Capture the cell that displays the provided text and extract its [x, y] central coordinate. 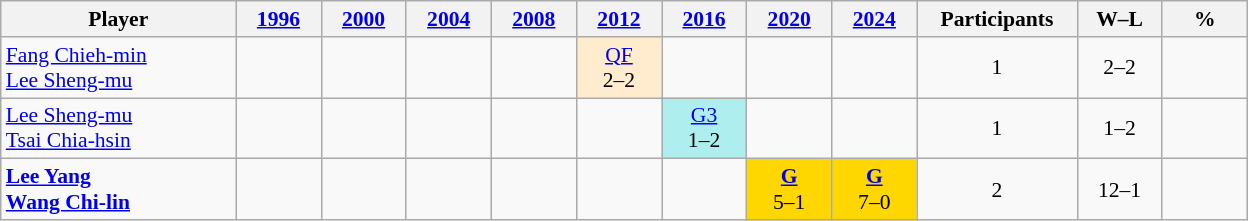
2–2 [1120, 68]
1–2 [1120, 128]
2 [997, 190]
2000 [364, 19]
G31–2 [704, 128]
2004 [448, 19]
G7–0 [874, 190]
1996 [278, 19]
Player [118, 19]
2008 [534, 19]
% [1204, 19]
12–1 [1120, 190]
2024 [874, 19]
Fang Chieh-minLee Sheng-mu [118, 68]
Lee YangWang Chi-lin [118, 190]
Lee Sheng-muTsai Chia-hsin [118, 128]
QF2–2 [618, 68]
G5–1 [790, 190]
W–L [1120, 19]
2016 [704, 19]
Participants [997, 19]
2020 [790, 19]
2012 [618, 19]
